Search for the cell housing the specified text and yield its [X, Y] center coordinate. 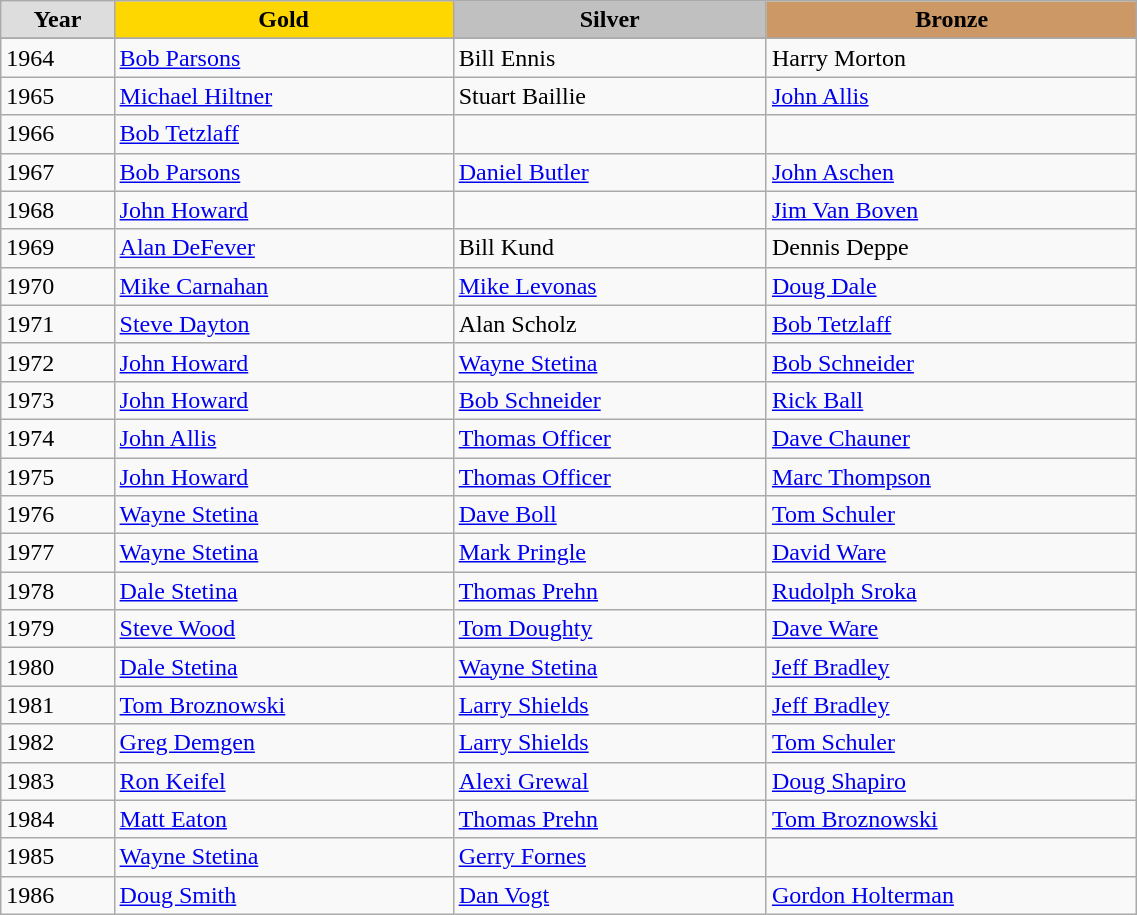
Daniel Butler [610, 172]
1965 [58, 96]
Gerry Fornes [610, 857]
1985 [58, 857]
1982 [58, 743]
Dan Vogt [610, 895]
John Aschen [951, 172]
1974 [58, 438]
Michael Hiltner [284, 96]
Matt Eaton [284, 819]
Dave Chauner [951, 438]
1971 [58, 324]
Dennis Deppe [951, 248]
Silver [610, 20]
Mike Carnahan [284, 286]
Bill Kund [610, 248]
Alexi Grewal [610, 781]
1984 [58, 819]
Mark Pringle [610, 553]
Greg Demgen [284, 743]
1970 [58, 286]
Dave Ware [951, 629]
1966 [58, 134]
Gold [284, 20]
1980 [58, 667]
1977 [58, 553]
Gordon Holterman [951, 895]
1979 [58, 629]
1972 [58, 362]
Bill Ennis [610, 58]
1983 [58, 781]
Doug Shapiro [951, 781]
1981 [58, 705]
1969 [58, 248]
Tom Doughty [610, 629]
Rick Ball [951, 400]
1976 [58, 515]
Doug Smith [284, 895]
Alan Scholz [610, 324]
Stuart Baillie [610, 96]
1968 [58, 210]
Marc Thompson [951, 477]
Mike Levonas [610, 286]
1978 [58, 591]
Year [58, 20]
Dave Boll [610, 515]
Steve Wood [284, 629]
Ron Keifel [284, 781]
Doug Dale [951, 286]
David Ware [951, 553]
1986 [58, 895]
Harry Morton [951, 58]
Alan DeFever [284, 248]
1964 [58, 58]
Bronze [951, 20]
1975 [58, 477]
Jim Van Boven [951, 210]
Rudolph Sroka [951, 591]
1967 [58, 172]
Steve Dayton [284, 324]
1973 [58, 400]
